Return [X, Y] of the center of cell containing provided text 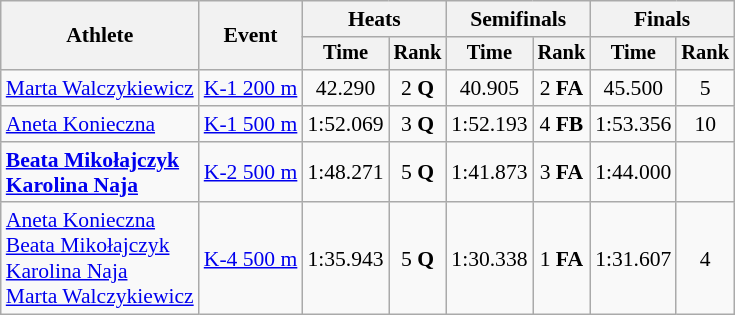
K-1 500 m [251, 124]
Beata MikołajczykKarolina Naja [100, 172]
1:41.873 [489, 172]
42.290 [345, 88]
1:30.338 [489, 259]
1:52.069 [345, 124]
1:44.000 [633, 172]
10 [705, 124]
1:52.193 [489, 124]
1 FA [562, 259]
2 Q [418, 88]
K-2 500 m [251, 172]
Heats [374, 19]
Marta Walczykiewicz [100, 88]
4 [705, 259]
1:35.943 [345, 259]
Semifinals [518, 19]
K-1 200 m [251, 88]
2 FA [562, 88]
Event [251, 36]
45.500 [633, 88]
4 FB [562, 124]
Aneta Konieczna [100, 124]
3 FA [562, 172]
Finals [662, 19]
K-4 500 m [251, 259]
Aneta KoniecznaBeata MikołajczykKarolina NajaMarta Walczykiewicz [100, 259]
1:53.356 [633, 124]
1:31.607 [633, 259]
5 [705, 88]
3 Q [418, 124]
1:48.271 [345, 172]
40.905 [489, 88]
Athlete [100, 36]
